Provide the [X, Y] coordinate of the cell's center where the given text is located.  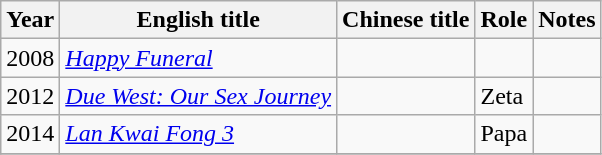
Lan Kwai Fong 3 [198, 134]
Happy Funeral [198, 58]
English title [198, 20]
Role [504, 20]
Year [30, 20]
2014 [30, 134]
Due West: Our Sex Journey [198, 96]
Chinese title [406, 20]
Papa [504, 134]
Notes [567, 20]
Zeta [504, 96]
2008 [30, 58]
2012 [30, 96]
